Provide the [X, Y] coordinate of the cell's center where the given text is located.  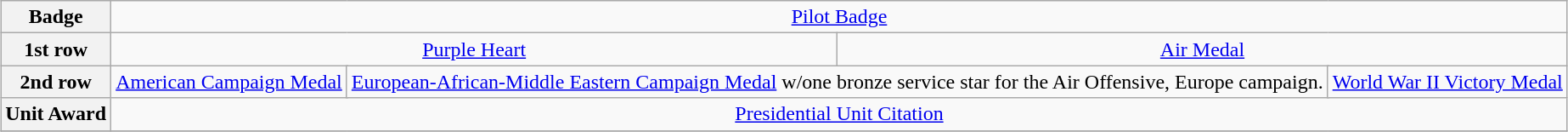
European-African-Middle Eastern Campaign Medal w/one bronze service star for the Air Offensive, Europe campaign. [838, 82]
Air Medal [1203, 49]
1st row [56, 49]
Unit Award [56, 114]
Purple Heart [474, 49]
Badge [56, 17]
Presidential Unit Citation [839, 114]
World War II Victory Medal [1447, 82]
Pilot Badge [839, 17]
2nd row [56, 82]
American Campaign Medal [229, 82]
